Extract the (x, y) coordinate from the center of the cell holding the provided text.  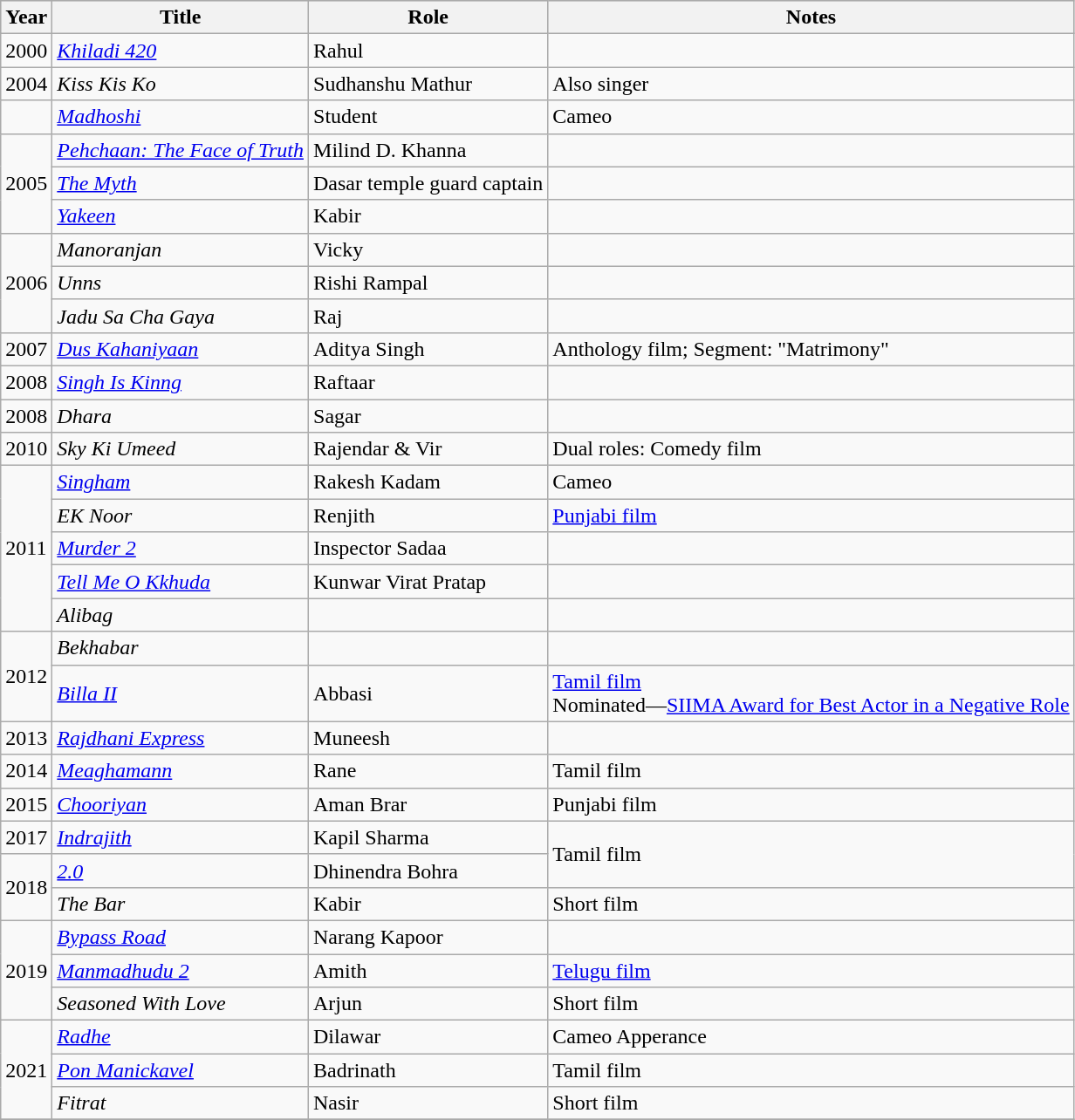
2007 (26, 349)
2000 (26, 51)
2010 (26, 449)
2021 (26, 1070)
Title (181, 17)
Anthology film; Segment: "Matrimony" (811, 349)
Sudhanshu Mathur (428, 84)
2005 (26, 183)
Radhe (181, 1037)
Bypass Road (181, 937)
Singh Is Kinng (181, 382)
Sagar (428, 416)
Fitrat (181, 1103)
Also singer (811, 84)
Vicky (428, 249)
2014 (26, 771)
Abbasi (428, 693)
Cameo Apperance (811, 1037)
Muneesh (428, 738)
Yakeen (181, 216)
Raftaar (428, 382)
Arjun (428, 1004)
2006 (26, 283)
Kapil Sharma (428, 837)
Rajdhani Express (181, 738)
The Bar (181, 904)
Manmadhudu 2 (181, 971)
Rishi Rampal (428, 283)
Narang Kapoor (428, 937)
2019 (26, 970)
Billa II (181, 693)
Milind D. Khanna (428, 150)
Rahul (428, 51)
Aditya Singh (428, 349)
Raj (428, 316)
Jadu Sa Cha Gaya (181, 316)
Dilawar (428, 1037)
Unns (181, 283)
2015 (26, 804)
Dual roles: Comedy film (811, 449)
Badrinath (428, 1070)
Nasir (428, 1103)
Chooriyan (181, 804)
2012 (26, 677)
EK Noor (181, 516)
Manoranjan (181, 249)
Inspector Sadaa (428, 549)
2.0 (181, 871)
2004 (26, 84)
Pon Manickavel (181, 1070)
Sky Ki Umeed (181, 449)
Kiss Kis Ko (181, 84)
Rakesh Kadam (428, 482)
2011 (26, 549)
2018 (26, 887)
Meaghamann (181, 771)
Dhinendra Bohra (428, 871)
The Myth (181, 183)
2013 (26, 738)
Dhara (181, 416)
Rajendar & Vir (428, 449)
Madhoshi (181, 117)
Bekhabar (181, 648)
Notes (811, 17)
Amith (428, 971)
Indrajith (181, 837)
Rane (428, 771)
Dus Kahaniyaan (181, 349)
Tamil filmNominated—SIIMA Award for Best Actor in a Negative Role (811, 693)
Khiladi 420 (181, 51)
Renjith (428, 516)
Tell Me O Kkhuda (181, 582)
Telugu film (811, 971)
Pehchaan: The Face of Truth (181, 150)
Student (428, 117)
Year (26, 17)
Seasoned With Love (181, 1004)
2017 (26, 837)
Aman Brar (428, 804)
Singham (181, 482)
Kunwar Virat Pratap (428, 582)
Alibag (181, 615)
Murder 2 (181, 549)
Role (428, 17)
Dasar temple guard captain (428, 183)
